Pinpoint the cell where the given text exists, returning its [x, y] midpoint coordinate. 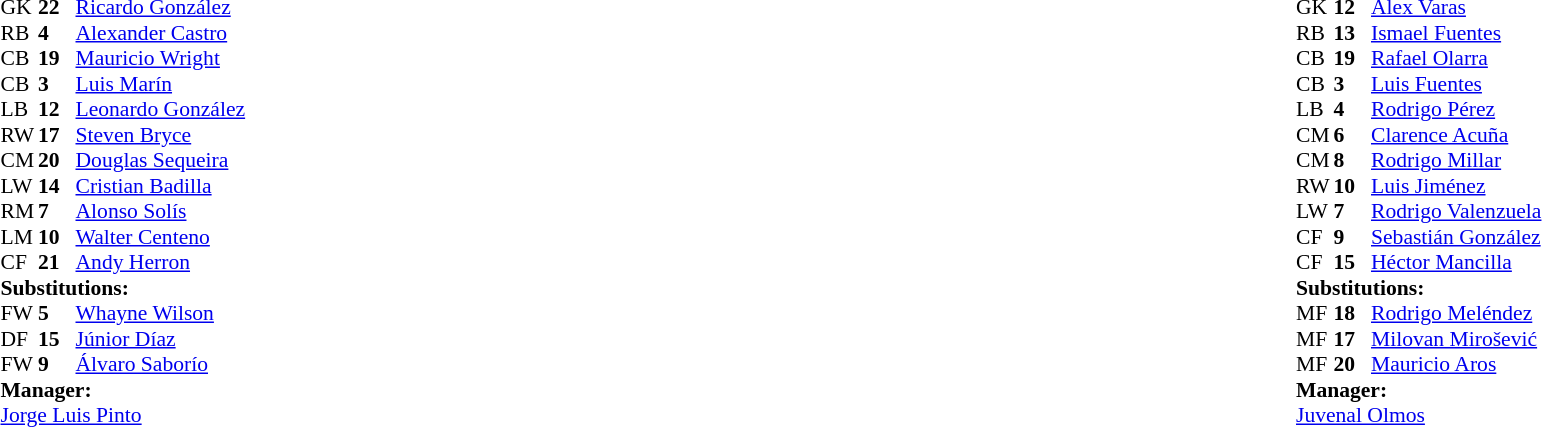
Alexander Castro [164, 33]
Mauricio Wright [164, 59]
8 [1353, 161]
Mauricio Aros [1456, 365]
DF [19, 339]
Alonso Solís [164, 211]
Rafael Olarra [1456, 59]
14 [57, 186]
Clarence Acuña [1456, 135]
Walter Centeno [164, 237]
Whayne Wilson [164, 313]
Sebastián González [1456, 237]
Héctor Mancilla [1456, 263]
5 [57, 313]
18 [1353, 313]
Luis Jiménez [1456, 186]
Rodrigo Valenzuela [1456, 211]
12 [57, 109]
Milovan Mirošević [1456, 339]
Andy Herron [164, 263]
Douglas Sequeira [164, 161]
Luis Marín [164, 84]
6 [1353, 135]
Rodrigo Pérez [1456, 109]
Rodrigo Meléndez [1456, 313]
Rodrigo Millar [1456, 161]
Álvaro Saborío [164, 365]
Luis Fuentes [1456, 84]
13 [1353, 33]
Júnior Díaz [164, 339]
RM [19, 211]
Steven Bryce [164, 135]
Leonardo González [164, 109]
LM [19, 237]
21 [57, 263]
Ismael Fuentes [1456, 33]
Cristian Badilla [164, 186]
